Return (x, y) of the center of cell containing provided text 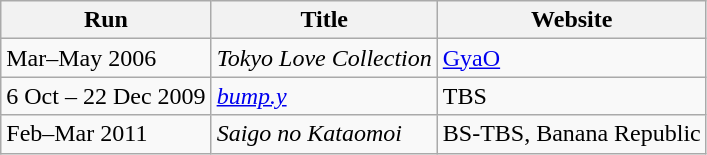
6 Oct – 22 Dec 2009 (106, 96)
Mar–May 2006 (106, 58)
Run (106, 20)
Saigo no Kataomoi (324, 134)
Feb–Mar 2011 (106, 134)
Title (324, 20)
GyaO (572, 58)
Tokyo Love Collection (324, 58)
bump.y (324, 96)
BS-TBS, Banana Republic (572, 134)
TBS (572, 96)
Website (572, 20)
